Scan for the cell matching the given text and deliver its (x, y) coordinate at center. 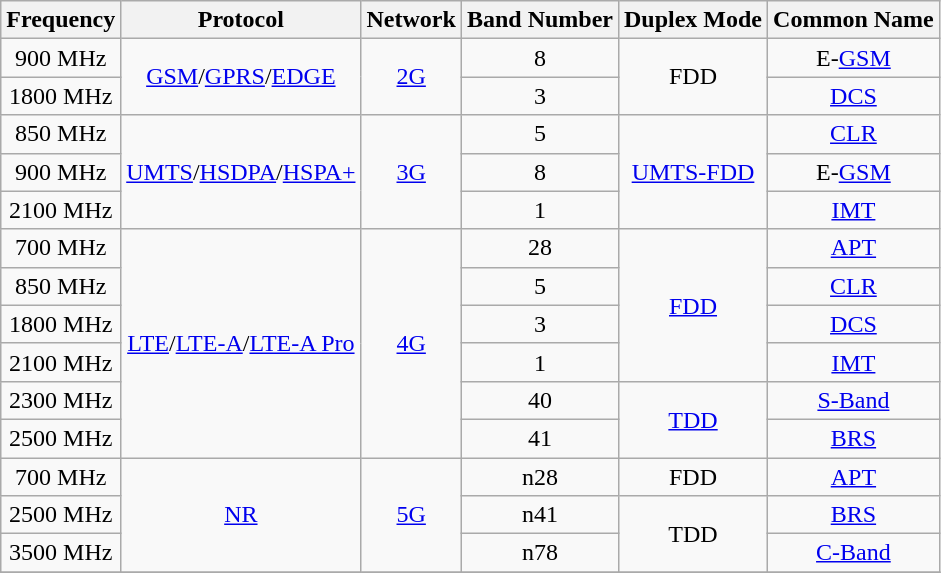
2G (411, 77)
S-Band (854, 400)
2300 MHz (61, 400)
LTE/LTE-A/LTE-A Pro (241, 343)
28 (540, 248)
UMTS-FDD (692, 172)
GSM/GPRS/EDGE (241, 77)
5G (411, 515)
UMTS/HSDPA/HSPA+ (241, 172)
40 (540, 400)
Duplex Mode (692, 20)
n78 (540, 553)
NR (241, 515)
3500 MHz (61, 553)
3G (411, 172)
41 (540, 438)
Common Name (854, 20)
n28 (540, 477)
n41 (540, 515)
4G (411, 343)
Network (411, 20)
Frequency (61, 20)
C-Band (854, 553)
Protocol (241, 20)
Band Number (540, 20)
